Determine the (X, Y) coordinate at the center of the cell enclosing the given text.  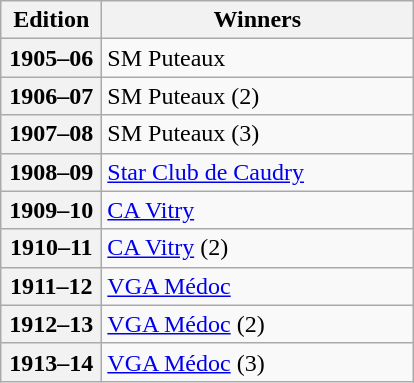
SM Puteaux (3) (258, 134)
VGA Médoc (3) (258, 362)
1909–10 (52, 210)
Winners (258, 20)
Edition (52, 20)
1905–06 (52, 58)
CA Vitry (2) (258, 248)
1907–08 (52, 134)
1908–09 (52, 172)
SM Puteaux (258, 58)
CA Vitry (258, 210)
SM Puteaux (2) (258, 96)
VGA Médoc (2) (258, 324)
VGA Médoc (258, 286)
1910–11 (52, 248)
1913–14 (52, 362)
1912–13 (52, 324)
Star Club de Caudry (258, 172)
1906–07 (52, 96)
1911–12 (52, 286)
